Pinpoint the cell where the given text exists, returning its [x, y] midpoint coordinate. 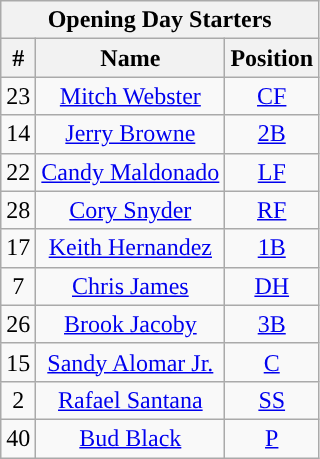
Rafael Santana [130, 400]
2 [18, 400]
RF [272, 210]
Candy Maldonado [130, 172]
Brook Jacoby [130, 324]
15 [18, 362]
7 [18, 286]
Bud Black [130, 438]
3B [272, 324]
14 [18, 134]
26 [18, 324]
LF [272, 172]
Cory Snyder [130, 210]
Position [272, 58]
P [272, 438]
SS [272, 400]
22 [18, 172]
40 [18, 438]
DH [272, 286]
# [18, 58]
Mitch Webster [130, 96]
C [272, 362]
CF [272, 96]
1B [272, 248]
23 [18, 96]
17 [18, 248]
28 [18, 210]
Name [130, 58]
2B [272, 134]
Opening Day Starters [160, 20]
Chris James [130, 286]
Jerry Browne [130, 134]
Sandy Alomar Jr. [130, 362]
Keith Hernandez [130, 248]
